Pinpoint the cell where the given text exists, returning its [x, y] midpoint coordinate. 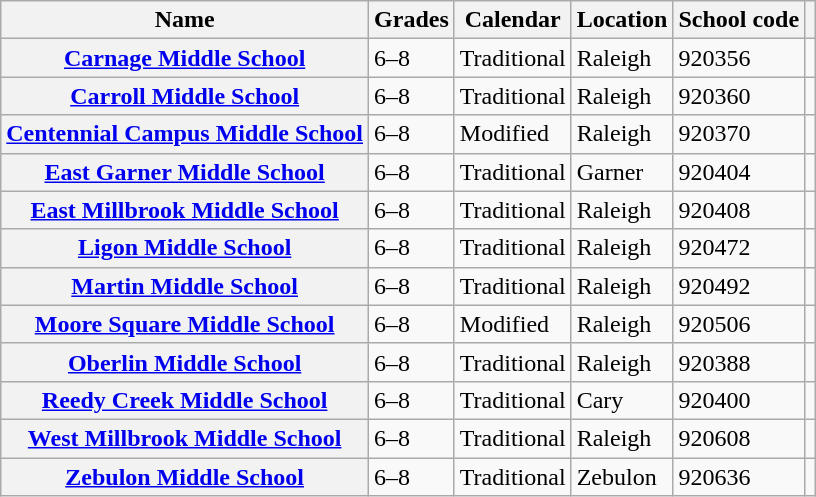
Moore Square Middle School [185, 324]
Carroll Middle School [185, 96]
Martin Middle School [185, 286]
Name [185, 20]
920370 [739, 134]
Centennial Campus Middle School [185, 134]
East Millbrook Middle School [185, 210]
920492 [739, 286]
Carnage Middle School [185, 58]
Location [622, 20]
920408 [739, 210]
920506 [739, 324]
Cary [622, 400]
920608 [739, 438]
Reedy Creek Middle School [185, 400]
920400 [739, 400]
Oberlin Middle School [185, 362]
Zebulon [622, 477]
School code [739, 20]
West Millbrook Middle School [185, 438]
920356 [739, 58]
Ligon Middle School [185, 248]
920404 [739, 172]
920472 [739, 248]
East Garner Middle School [185, 172]
920388 [739, 362]
Zebulon Middle School [185, 477]
Grades [412, 20]
920360 [739, 96]
Garner [622, 172]
920636 [739, 477]
Calendar [512, 20]
